Return [x, y] of the center of cell containing provided text 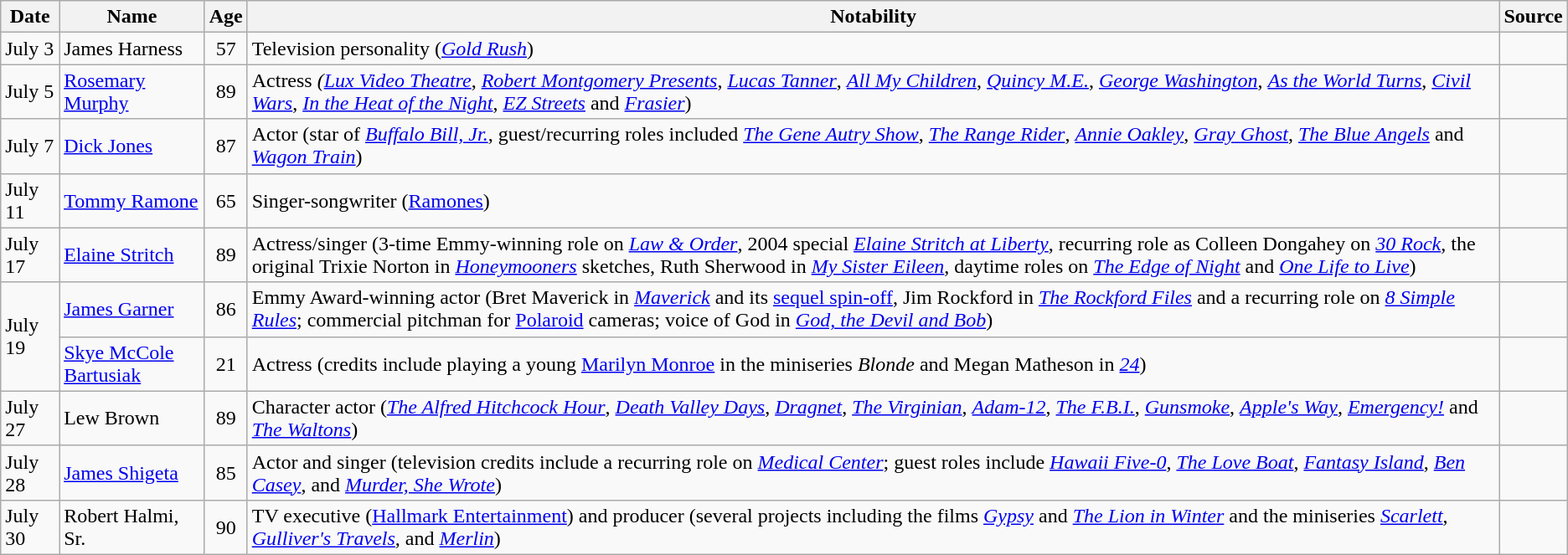
57 [226, 49]
21 [226, 363]
Elaine Stritch [132, 254]
July 19 [30, 337]
87 [226, 146]
July 17 [30, 254]
James Garner [132, 310]
Dick Jones [132, 146]
Source [1533, 17]
Name [132, 17]
90 [226, 527]
July 7 [30, 146]
July 27 [30, 419]
Singer-songwriter (Ramones) [873, 201]
65 [226, 201]
July 30 [30, 527]
July 5 [30, 92]
July 3 [30, 49]
86 [226, 310]
Robert Halmi, Sr. [132, 527]
July 28 [30, 472]
Rosemary Murphy [132, 92]
Date [30, 17]
Notability [873, 17]
Actress (credits include playing a young Marilyn Monroe in the miniseries Blonde and Megan Matheson in 24) [873, 363]
Lew Brown [132, 419]
July 11 [30, 201]
Tommy Ramone [132, 201]
Television personality (Gold Rush) [873, 49]
85 [226, 472]
Age [226, 17]
James Harness [132, 49]
Skye McCole Bartusiak [132, 363]
James Shigeta [132, 472]
